Scan for the cell matching the given text and deliver its [X, Y] coordinate at center. 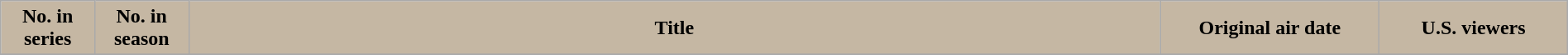
No. inseason [141, 28]
Original air date [1270, 28]
U.S. viewers [1474, 28]
Title [675, 28]
No. inseries [48, 28]
